Output the [X, Y] coordinate of the center of the cell containing the given text.  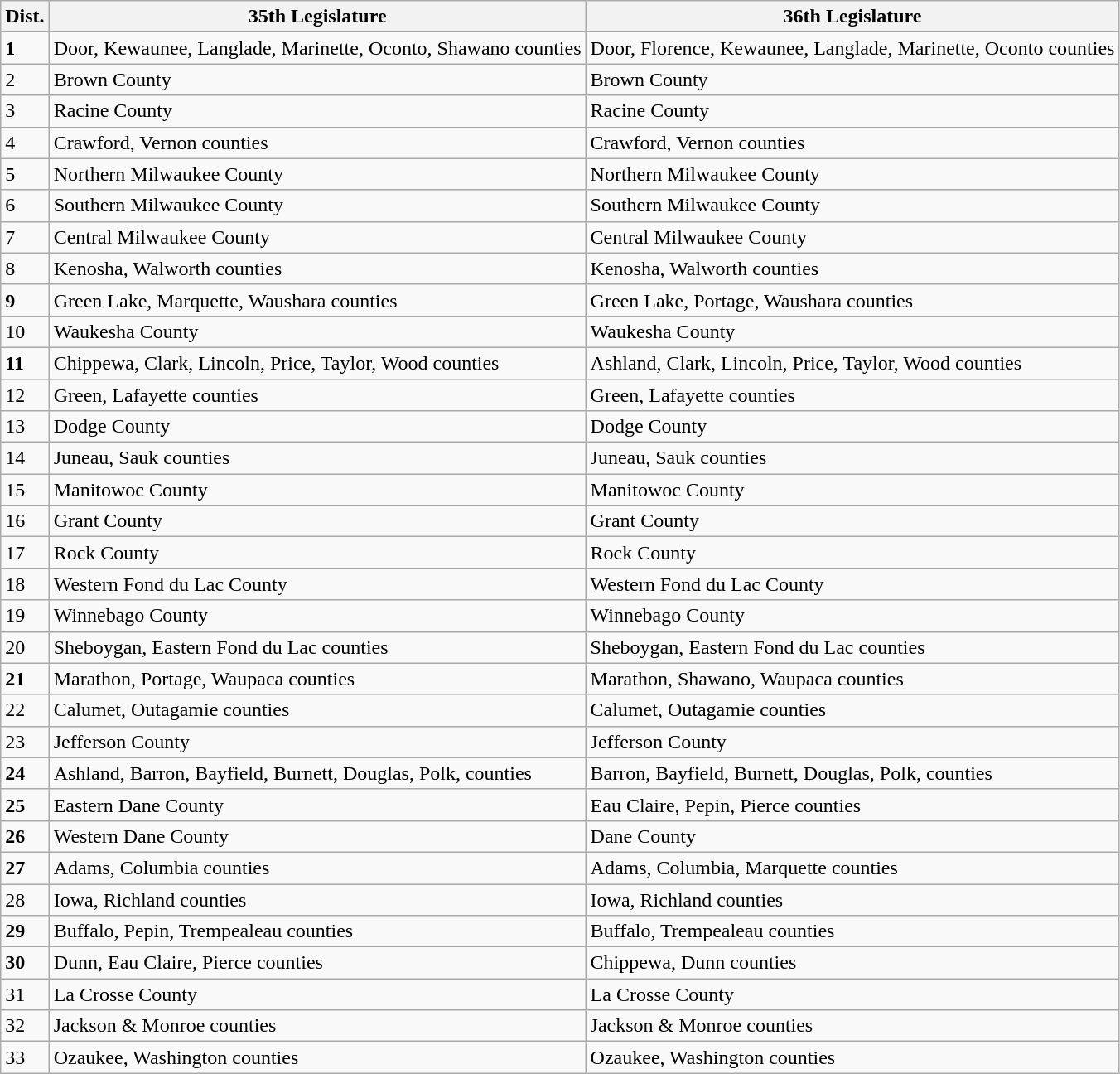
16 [25, 521]
21 [25, 679]
Buffalo, Trempealeau counties [852, 931]
30 [25, 963]
15 [25, 490]
3 [25, 111]
31 [25, 994]
Adams, Columbia, Marquette counties [852, 868]
5 [25, 174]
Green Lake, Portage, Waushara counties [852, 300]
29 [25, 931]
22 [25, 710]
Door, Kewaunee, Langlade, Marinette, Oconto, Shawano counties [317, 48]
10 [25, 331]
Chippewa, Clark, Lincoln, Price, Taylor, Wood counties [317, 363]
Adams, Columbia counties [317, 868]
Ashland, Clark, Lincoln, Price, Taylor, Wood counties [852, 363]
33 [25, 1057]
7 [25, 237]
Barron, Bayfield, Burnett, Douglas, Polk, counties [852, 773]
4 [25, 143]
Dunn, Eau Claire, Pierce counties [317, 963]
Marathon, Shawano, Waupaca counties [852, 679]
13 [25, 427]
2 [25, 80]
18 [25, 584]
28 [25, 899]
Chippewa, Dunn counties [852, 963]
26 [25, 836]
35th Legislature [317, 17]
19 [25, 616]
Eau Claire, Pepin, Pierce counties [852, 805]
Western Dane County [317, 836]
20 [25, 647]
14 [25, 458]
Buffalo, Pepin, Trempealeau counties [317, 931]
8 [25, 268]
Eastern Dane County [317, 805]
Ashland, Barron, Bayfield, Burnett, Douglas, Polk, counties [317, 773]
25 [25, 805]
11 [25, 363]
Green Lake, Marquette, Waushara counties [317, 300]
27 [25, 868]
6 [25, 206]
23 [25, 742]
24 [25, 773]
17 [25, 553]
32 [25, 1026]
9 [25, 300]
Marathon, Portage, Waupaca counties [317, 679]
Dist. [25, 17]
36th Legislature [852, 17]
Door, Florence, Kewaunee, Langlade, Marinette, Oconto counties [852, 48]
12 [25, 395]
Dane County [852, 836]
1 [25, 48]
